Return (x, y) of the center of cell containing provided text 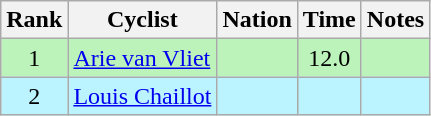
Rank (34, 20)
1 (34, 58)
2 (34, 96)
12.0 (329, 58)
Arie van Vliet (142, 58)
Notes (395, 20)
Cyclist (142, 20)
Louis Chaillot (142, 96)
Time (329, 20)
Nation (257, 20)
